Identify which cell holds the provided text, then report its (X, Y) central coordinate. 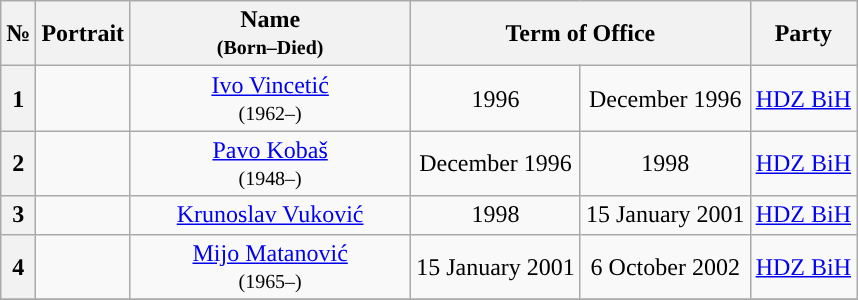
Pavo Kobaš(1948–) (270, 164)
Ivo Vincetić(1962–) (270, 98)
4 (18, 266)
1996 (496, 98)
Portrait (83, 34)
2 (18, 164)
№ (18, 34)
Mijo Matanović(1965–) (270, 266)
Term of Office (580, 34)
6 October 2002 (665, 266)
3 (18, 215)
Party (803, 34)
Name(Born–Died) (270, 34)
1 (18, 98)
Krunoslav Vuković (270, 215)
